Pinpoint the cell where the given text exists, returning its [x, y] midpoint coordinate. 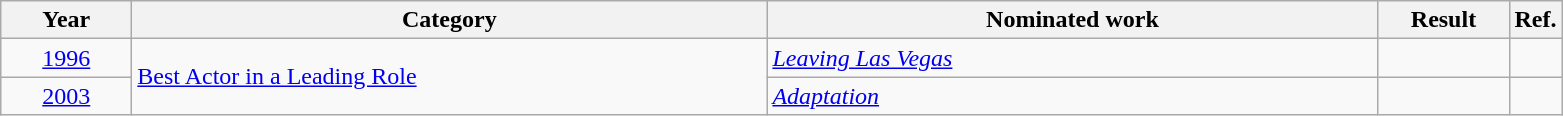
Ref. [1536, 20]
2003 [66, 96]
Adaptation [1072, 96]
Year [66, 20]
Best Actor in a Leading Role [450, 77]
Leaving Las Vegas [1072, 58]
Category [450, 20]
1996 [66, 58]
Nominated work [1072, 20]
Result [1444, 20]
